Output the [X, Y] coordinate of the center of the cell containing the given text.  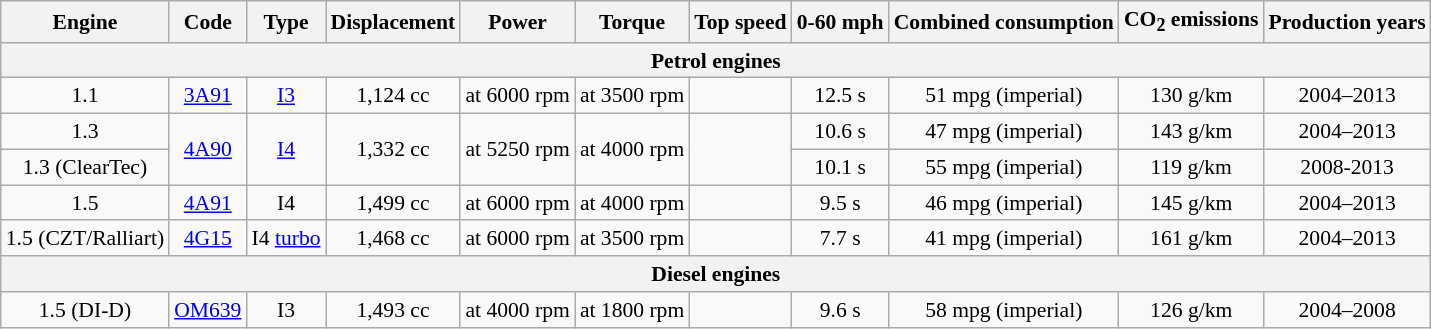
Production years [1346, 22]
1.1 [85, 96]
7.7 s [840, 239]
Petrol engines [716, 61]
4A91 [208, 203]
1,493 cc [394, 310]
1,499 cc [394, 203]
1,124 cc [394, 96]
12.5 s [840, 96]
OM639 [208, 310]
Power [517, 22]
Combined consumption [1004, 22]
at 5250 rpm [517, 150]
Torque [632, 22]
130 g/km [1191, 96]
143 g/km [1191, 132]
1.5 (DI-D) [85, 310]
47 mpg (imperial) [1004, 132]
10.6 s [840, 132]
Code [208, 22]
Displacement [394, 22]
at 1800 rpm [632, 310]
1,332 cc [394, 150]
10.1 s [840, 167]
41 mpg (imperial) [1004, 239]
Type [286, 22]
9.6 s [840, 310]
1.5 [85, 203]
55 mpg (imperial) [1004, 167]
0-60 mph [840, 22]
4G15 [208, 239]
1.3 (ClearTec) [85, 167]
119 g/km [1191, 167]
9.5 s [840, 203]
145 g/km [1191, 203]
1.3 [85, 132]
58 mpg (imperial) [1004, 310]
1,468 cc [394, 239]
1.5 (CZT/Ralliart) [85, 239]
2004–2008 [1346, 310]
Engine [85, 22]
Top speed [740, 22]
161 g/km [1191, 239]
CO2 emissions [1191, 22]
51 mpg (imperial) [1004, 96]
126 g/km [1191, 310]
46 mpg (imperial) [1004, 203]
2008-2013 [1346, 167]
Diesel engines [716, 274]
I4 turbo [286, 239]
3A91 [208, 96]
4A90 [208, 150]
